Locate the cell with the specified text and output its [x, y] center coordinate. 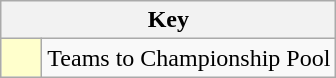
Key [168, 20]
Teams to Championship Pool [189, 58]
